For the text-containing cell, return its midpoint in [X, Y] coordinate format. 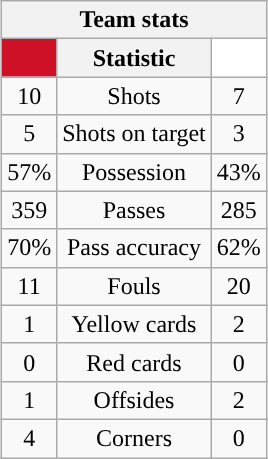
Corners [134, 438]
7 [238, 96]
Fouls [134, 286]
11 [30, 286]
20 [238, 286]
Red cards [134, 362]
Passes [134, 210]
Shots on target [134, 134]
Shots [134, 96]
57% [30, 172]
Possession [134, 172]
285 [238, 210]
Pass accuracy [134, 248]
43% [238, 172]
10 [30, 96]
Offsides [134, 400]
62% [238, 248]
359 [30, 210]
4 [30, 438]
Statistic [134, 58]
Team stats [134, 20]
Yellow cards [134, 324]
5 [30, 134]
3 [238, 134]
70% [30, 248]
